Return the [x, y] coordinate for the center point of the cell that contains the specified text.  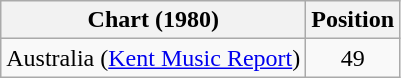
49 [353, 58]
Australia (Kent Music Report) [154, 58]
Chart (1980) [154, 20]
Position [353, 20]
